Pinpoint the cell where the given text exists, returning its (X, Y) midpoint coordinate. 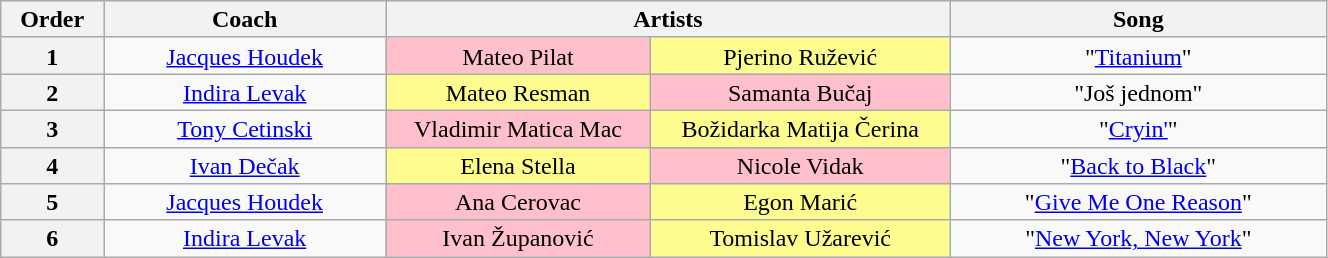
1 (52, 56)
Ivan Županović (518, 238)
"Još jednom" (1138, 92)
Tomislav Užarević (800, 238)
"Give Me One Reason" (1138, 202)
"New York, New York" (1138, 238)
Song (1138, 20)
Order (52, 20)
Nicole Vidak (800, 166)
Coach (245, 20)
6 (52, 238)
"Titanium" (1138, 56)
2 (52, 92)
Mateo Pilat (518, 56)
Samanta Bučaj (800, 92)
Mateo Resman (518, 92)
Artists (668, 20)
Elena Stella (518, 166)
Ivan Dečak (245, 166)
Ana Cerovac (518, 202)
Božidarka Matija Čerina (800, 128)
Egon Marić (800, 202)
3 (52, 128)
4 (52, 166)
Vladimir Matica Mac (518, 128)
"Cryin'" (1138, 128)
"Back to Black" (1138, 166)
5 (52, 202)
Pjerino Ružević (800, 56)
Tony Cetinski (245, 128)
